Return the [X, Y] coordinate for the center point of the cell that contains the specified text.  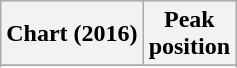
Peakposition [189, 34]
Chart (2016) [72, 34]
